Capture the cell that displays the provided text and extract its [x, y] central coordinate. 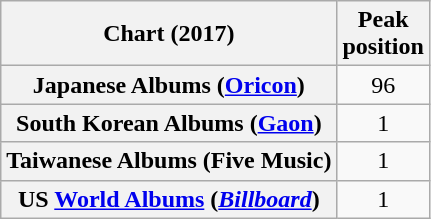
Japanese Albums (Oricon) [169, 85]
Peakposition [383, 34]
Taiwanese Albums (Five Music) [169, 161]
South Korean Albums (Gaon) [169, 123]
96 [383, 85]
US World Albums (Billboard) [169, 199]
Chart (2017) [169, 34]
